Determine the (X, Y) coordinate at the center of the cell enclosing the given text.  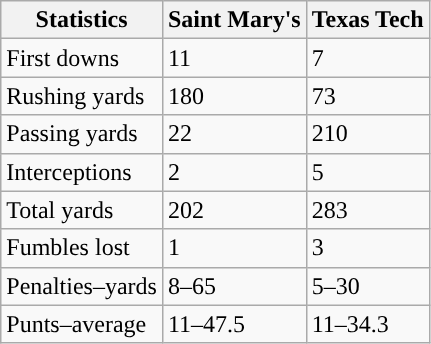
3 (368, 248)
Total yards (82, 210)
11 (234, 58)
7 (368, 58)
Punts–average (82, 324)
11–47.5 (234, 324)
5–30 (368, 286)
Rushing yards (82, 96)
First downs (82, 58)
202 (234, 210)
Texas Tech (368, 20)
Passing yards (82, 134)
Penalties–yards (82, 286)
Fumbles lost (82, 248)
210 (368, 134)
180 (234, 96)
73 (368, 96)
1 (234, 248)
5 (368, 172)
11–34.3 (368, 324)
283 (368, 210)
22 (234, 134)
8–65 (234, 286)
Interceptions (82, 172)
2 (234, 172)
Statistics (82, 20)
Saint Mary's (234, 20)
